Locate the cell with the specified text and output its (x, y) center coordinate. 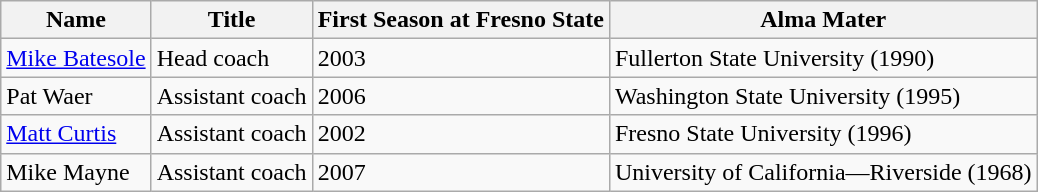
Fullerton State University (1990) (823, 58)
2003 (460, 58)
Fresno State University (1996) (823, 134)
University of California—Riverside (1968) (823, 172)
2002 (460, 134)
2006 (460, 96)
Title (232, 20)
Pat Waer (76, 96)
Name (76, 20)
Washington State University (1995) (823, 96)
Mike Batesole (76, 58)
First Season at Fresno State (460, 20)
Head coach (232, 58)
Mike Mayne (76, 172)
Matt Curtis (76, 134)
2007 (460, 172)
Alma Mater (823, 20)
